Return the (x, y) coordinate for the center point of the cell that contains the specified text.  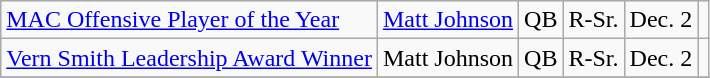
Vern Smith Leadership Award Winner (190, 58)
MAC Offensive Player of the Year (190, 20)
